Search for the cell housing the specified text and yield its [X, Y] center coordinate. 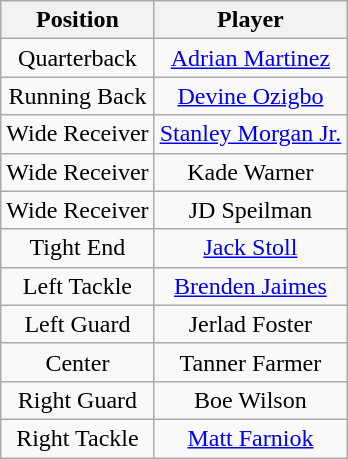
Boe Wilson [250, 400]
Right Tackle [78, 438]
JD Speilman [250, 210]
Center [78, 362]
Running Back [78, 96]
Devine Ozigbo [250, 96]
Matt Farniok [250, 438]
Player [250, 20]
Jack Stoll [250, 248]
Stanley Morgan Jr. [250, 134]
Tanner Farmer [250, 362]
Adrian Martinez [250, 58]
Left Tackle [78, 286]
Jerlad Foster [250, 324]
Brenden Jaimes [250, 286]
Quarterback [78, 58]
Left Guard [78, 324]
Right Guard [78, 400]
Position [78, 20]
Tight End [78, 248]
Kade Warner [250, 172]
